Pinpoint the cell where the given text exists, returning its (x, y) midpoint coordinate. 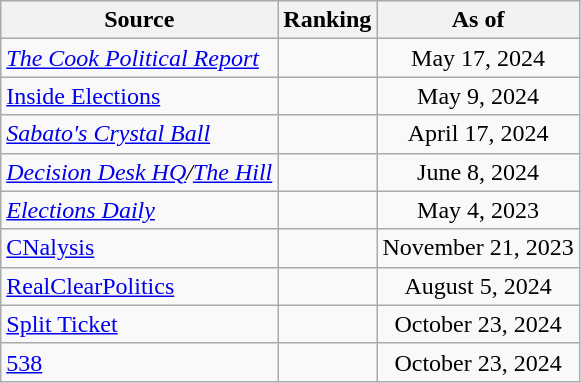
May 9, 2024 (478, 96)
June 8, 2024 (478, 172)
Decision Desk HQ/The Hill (140, 172)
Inside Elections (140, 96)
As of (478, 20)
CNalysis (140, 248)
Ranking (328, 20)
November 21, 2023 (478, 248)
Source (140, 20)
Elections Daily (140, 210)
May 4, 2023 (478, 210)
RealClearPolitics (140, 286)
May 17, 2024 (478, 58)
The Cook Political Report (140, 58)
April 17, 2024 (478, 134)
538 (140, 362)
Split Ticket (140, 324)
August 5, 2024 (478, 286)
Sabato's Crystal Ball (140, 134)
